Pinpoint the cell where the given text exists, returning its (X, Y) midpoint coordinate. 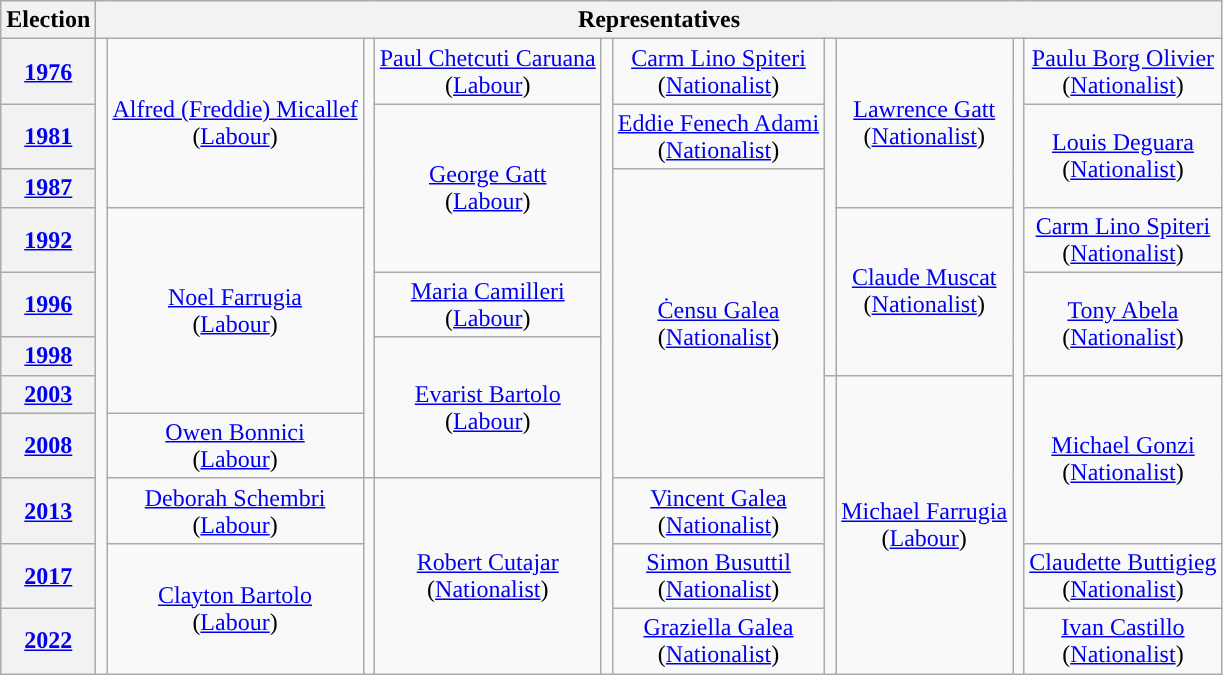
Deborah Schembri(Labour) (235, 510)
Michael Farrugia(Labour) (924, 524)
Owen Bonnici(Labour) (235, 446)
Louis Deguara(Nationalist) (1123, 156)
Robert Cutajar(Nationalist) (488, 576)
Clayton Bartolo(Labour) (235, 608)
Vincent Galea(Nationalist) (718, 510)
1998 (48, 356)
Paulu Borg Olivier(Nationalist) (1123, 72)
Noel Farrugia(Labour) (235, 310)
Graziella Galea(Nationalist) (718, 640)
2008 (48, 446)
2003 (48, 394)
1992 (48, 240)
Paul Chetcuti Caruana(Labour) (488, 72)
2022 (48, 640)
1981 (48, 136)
2017 (48, 576)
Ċensu Galea(Nationalist) (718, 324)
Eddie Fenech Adami(Nationalist) (718, 136)
Alfred (Freddie) Micallef(Labour) (235, 123)
Election (48, 20)
Ivan Castillo(Nationalist) (1123, 640)
Representatives (659, 20)
2013 (48, 510)
Claude Muscat(Nationalist) (924, 291)
Maria Camilleri(Labour) (488, 304)
Evarist Bartolo(Labour) (488, 408)
Claudette Buttigieg(Nationalist) (1123, 576)
1987 (48, 188)
1976 (48, 72)
1996 (48, 304)
Michael Gonzi(Nationalist) (1123, 459)
Simon Busuttil(Nationalist) (718, 576)
Lawrence Gatt(Nationalist) (924, 123)
Tony Abela(Nationalist) (1123, 324)
George Gatt(Labour) (488, 188)
